Determine the [x, y] coordinate at the center of the cell enclosing the given text.  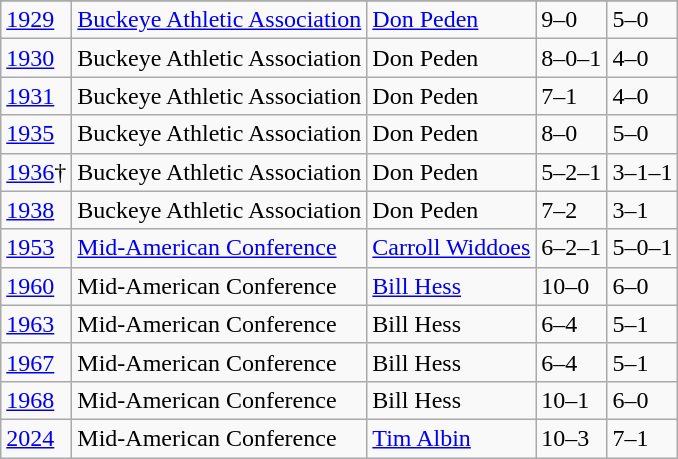
1967 [36, 362]
10–0 [572, 286]
3–1–1 [642, 172]
1938 [36, 210]
5–0–1 [642, 248]
1929 [36, 20]
1953 [36, 248]
3–1 [642, 210]
8–0 [572, 134]
10–3 [572, 438]
1935 [36, 134]
1968 [36, 400]
1930 [36, 58]
5–2–1 [572, 172]
1936† [36, 172]
2024 [36, 438]
1931 [36, 96]
1960 [36, 286]
8–0–1 [572, 58]
1963 [36, 324]
6–2–1 [572, 248]
7–2 [572, 210]
Carroll Widdoes [452, 248]
9–0 [572, 20]
Tim Albin [452, 438]
10–1 [572, 400]
